Identify which cell holds the provided text, then report its (x, y) central coordinate. 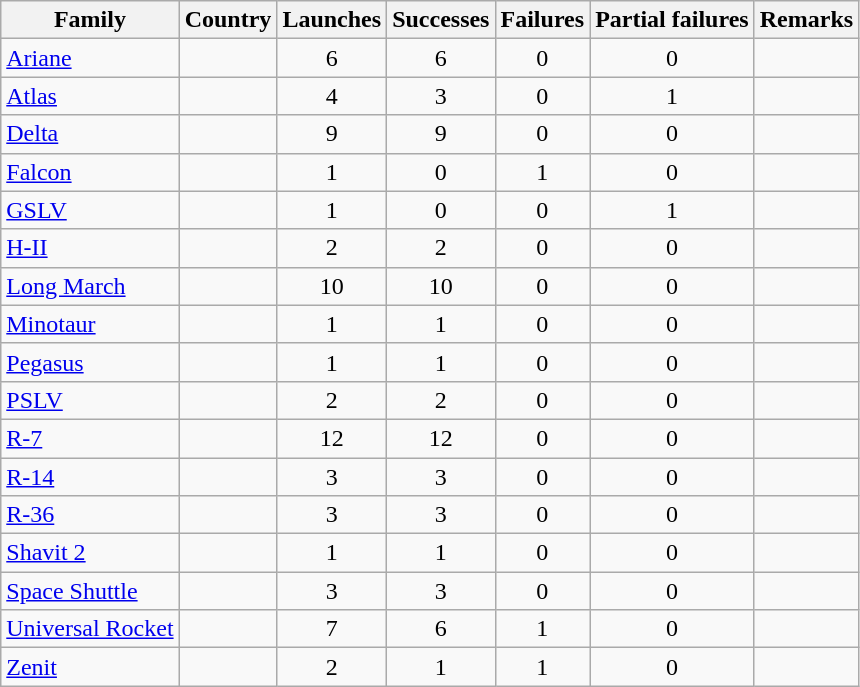
7 (332, 629)
R-36 (90, 515)
Shavit 2 (90, 553)
Family (90, 20)
PSLV (90, 400)
4 (332, 96)
Country (228, 20)
Zenit (90, 667)
Successes (441, 20)
Atlas (90, 96)
Delta (90, 134)
Failures (542, 20)
R-14 (90, 477)
Universal Rocket (90, 629)
Remarks (806, 20)
Partial failures (672, 20)
H-II (90, 248)
Pegasus (90, 362)
Ariane (90, 58)
GSLV (90, 210)
Minotaur (90, 324)
Space Shuttle (90, 591)
R-7 (90, 438)
Long March (90, 286)
Launches (332, 20)
Falcon (90, 172)
